Provide the [X, Y] coordinate of the cell's center where the given text is located.  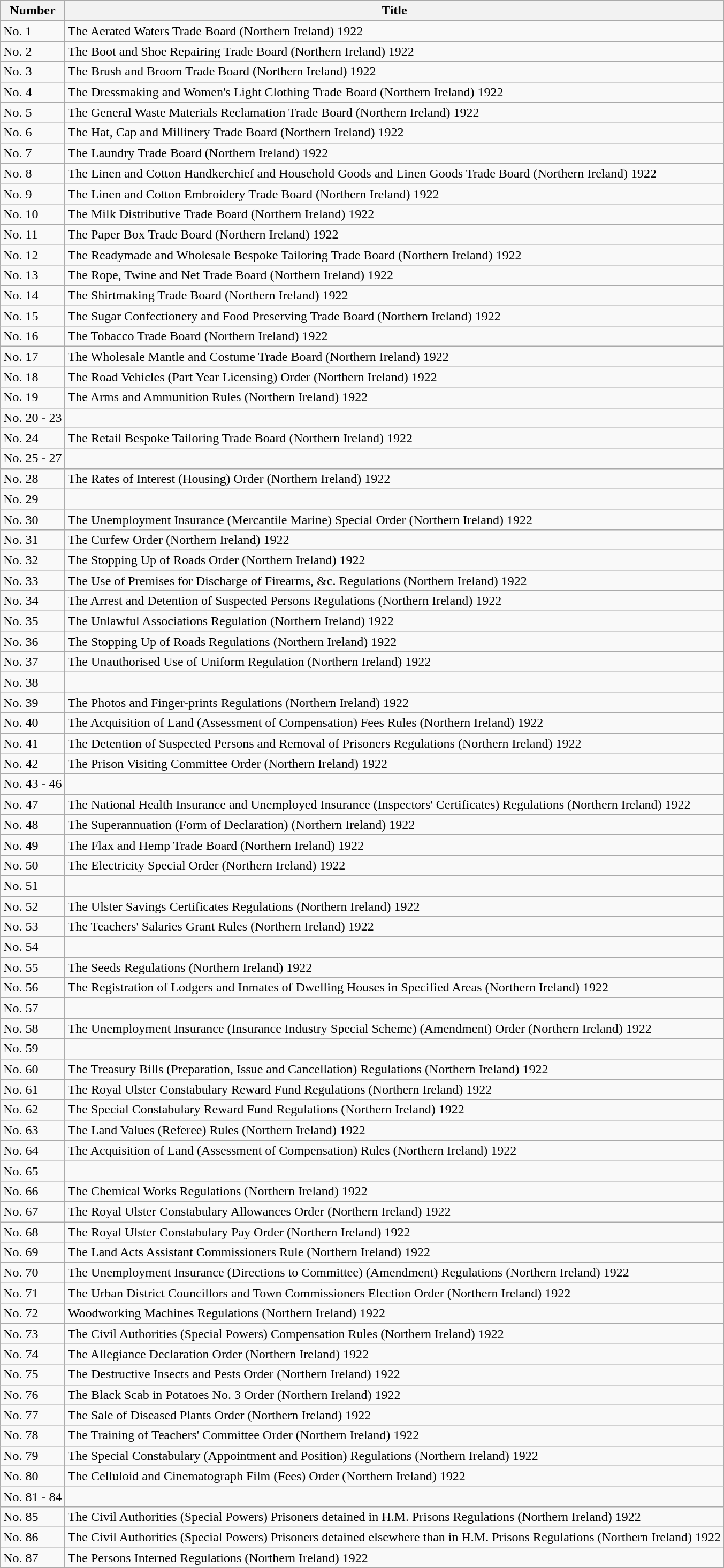
The Boot and Shoe Repairing Trade Board (Northern Ireland) 1922 [394, 51]
No. 42 [33, 764]
No. 56 [33, 988]
No. 79 [33, 1456]
The Unemployment Insurance (Insurance Industry Special Scheme) (Amendment) Order (Northern Ireland) 1922 [394, 1028]
No. 30 [33, 519]
The Acquisition of Land (Assessment of Compensation) Fees Rules (Northern Ireland) 1922 [394, 723]
The Civil Authorities (Special Powers) Prisoners detained elsewhere than in H.M. Prisons Regulations (Northern Ireland) 1922 [394, 1537]
The Sugar Confectionery and Food Preserving Trade Board (Northern Ireland) 1922 [394, 316]
No. 6 [33, 133]
No. 38 [33, 682]
The Arms and Ammunition Rules (Northern Ireland) 1922 [394, 397]
No. 75 [33, 1374]
No. 18 [33, 377]
The Curfew Order (Northern Ireland) 1922 [394, 540]
No. 29 [33, 499]
No. 67 [33, 1211]
The Urban District Councillors and Town Commissioners Election Order (Northern Ireland) 1922 [394, 1293]
The Destructive Insects and Pests Order (Northern Ireland) 1922 [394, 1374]
The Stopping Up of Roads Order (Northern Ireland) 1922 [394, 560]
The Wholesale Mantle and Costume Trade Board (Northern Ireland) 1922 [394, 357]
The Royal Ulster Constabulary Pay Order (Northern Ireland) 1922 [394, 1232]
The Linen and Cotton Handkerchief and Household Goods and Linen Goods Trade Board (Northern Ireland) 1922 [394, 173]
No. 7 [33, 153]
No. 54 [33, 947]
The Road Vehicles (Part Year Licensing) Order (Northern Ireland) 1922 [394, 377]
No. 59 [33, 1049]
No. 74 [33, 1354]
The Rates of Interest (Housing) Order (Northern Ireland) 1922 [394, 479]
The Flax and Hemp Trade Board (Northern Ireland) 1922 [394, 845]
The Unemployment Insurance (Directions to Committee) (Amendment) Regulations (Northern Ireland) 1922 [394, 1273]
No. 31 [33, 540]
No. 76 [33, 1395]
No. 39 [33, 703]
The Stopping Up of Roads Regulations (Northern Ireland) 1922 [394, 642]
The Acquisition of Land (Assessment of Compensation) Rules (Northern Ireland) 1922 [394, 1150]
No. 4 [33, 92]
No. 47 [33, 804]
No. 3 [33, 72]
The Royal Ulster Constabulary Allowances Order (Northern Ireland) 1922 [394, 1211]
No. 70 [33, 1273]
The Black Scab in Potatoes No. 3 Order (Northern Ireland) 1922 [394, 1395]
Number [33, 11]
The Aerated Waters Trade Board (Northern Ireland) 1922 [394, 31]
No. 16 [33, 336]
The Hat, Cap and Millinery Trade Board (Northern Ireland) 1922 [394, 133]
The Ulster Savings Certificates Regulations (Northern Ireland) 1922 [394, 906]
No. 66 [33, 1191]
Woodworking Machines Regulations (Northern Ireland) 1922 [394, 1313]
No. 81 - 84 [33, 1496]
No. 15 [33, 316]
The National Health Insurance and Unemployed Insurance (Inspectors' Certificates) Regulations (Northern Ireland) 1922 [394, 804]
No. 52 [33, 906]
No. 17 [33, 357]
The Chemical Works Regulations (Northern Ireland) 1922 [394, 1191]
The Prison Visiting Committee Order (Northern Ireland) 1922 [394, 764]
No. 36 [33, 642]
The Readymade and Wholesale Bespoke Tailoring Trade Board (Northern Ireland) 1922 [394, 255]
No. 13 [33, 275]
The Land Acts Assistant Commissioners Rule (Northern Ireland) 1922 [394, 1252]
No. 80 [33, 1476]
No. 57 [33, 1008]
The Linen and Cotton Embroidery Trade Board (Northern Ireland) 1922 [394, 194]
The Treasury Bills (Preparation, Issue and Cancellation) Regulations (Northern Ireland) 1922 [394, 1069]
The Brush and Broom Trade Board (Northern Ireland) 1922 [394, 72]
The Superannuation (Form of Declaration) (Northern Ireland) 1922 [394, 825]
No. 64 [33, 1150]
The Civil Authorities (Special Powers) Compensation Rules (Northern Ireland) 1922 [394, 1334]
No. 60 [33, 1069]
No. 28 [33, 479]
No. 41 [33, 743]
No. 73 [33, 1334]
No. 19 [33, 397]
No. 34 [33, 601]
No. 1 [33, 31]
No. 71 [33, 1293]
No. 2 [33, 51]
The Seeds Regulations (Northern Ireland) 1922 [394, 967]
No. 62 [33, 1110]
No. 37 [33, 662]
The Retail Bespoke Tailoring Trade Board (Northern Ireland) 1922 [394, 438]
No. 20 - 23 [33, 418]
The Special Constabulary (Appointment and Position) Regulations (Northern Ireland) 1922 [394, 1456]
The Electricity Special Order (Northern Ireland) 1922 [394, 865]
No. 63 [33, 1130]
No. 77 [33, 1415]
No. 35 [33, 621]
No. 14 [33, 296]
The Teachers' Salaries Grant Rules (Northern Ireland) 1922 [394, 927]
The Registration of Lodgers and Inmates of Dwelling Houses in Specified Areas (Northern Ireland) 1922 [394, 988]
The Arrest and Detention of Suspected Persons Regulations (Northern Ireland) 1922 [394, 601]
The General Waste Materials Reclamation Trade Board (Northern Ireland) 1922 [394, 112]
The Allegiance Declaration Order (Northern Ireland) 1922 [394, 1354]
No. 69 [33, 1252]
No. 48 [33, 825]
No. 85 [33, 1517]
The Land Values (Referee) Rules (Northern Ireland) 1922 [394, 1130]
The Photos and Finger-prints Regulations (Northern Ireland) 1922 [394, 703]
No. 24 [33, 438]
No. 32 [33, 560]
The Special Constabulary Reward Fund Regulations (Northern Ireland) 1922 [394, 1110]
No. 50 [33, 865]
No. 10 [33, 214]
The Unlawful Associations Regulation (Northern Ireland) 1922 [394, 621]
The Unauthorised Use of Uniform Regulation (Northern Ireland) 1922 [394, 662]
The Paper Box Trade Board (Northern Ireland) 1922 [394, 234]
No. 11 [33, 234]
No. 78 [33, 1435]
The Persons Interned Regulations (Northern Ireland) 1922 [394, 1558]
The Use of Premises for Discharge of Firearms, &c. Regulations (Northern Ireland) 1922 [394, 580]
No. 8 [33, 173]
No. 9 [33, 194]
The Laundry Trade Board (Northern Ireland) 1922 [394, 153]
The Tobacco Trade Board (Northern Ireland) 1922 [394, 336]
The Rope, Twine and Net Trade Board (Northern Ireland) 1922 [394, 275]
No. 25 - 27 [33, 458]
No. 49 [33, 845]
No. 68 [33, 1232]
No. 12 [33, 255]
No. 87 [33, 1558]
Title [394, 11]
No. 33 [33, 580]
No. 43 - 46 [33, 784]
The Training of Teachers' Committee Order (Northern Ireland) 1922 [394, 1435]
No. 55 [33, 967]
No. 65 [33, 1171]
No. 72 [33, 1313]
The Unemployment Insurance (Mercantile Marine) Special Order (Northern Ireland) 1922 [394, 519]
No. 86 [33, 1537]
No. 53 [33, 927]
The Shirtmaking Trade Board (Northern Ireland) 1922 [394, 296]
The Dressmaking and Women's Light Clothing Trade Board (Northern Ireland) 1922 [394, 92]
The Royal Ulster Constabulary Reward Fund Regulations (Northern Ireland) 1922 [394, 1089]
No. 5 [33, 112]
The Milk Distributive Trade Board (Northern Ireland) 1922 [394, 214]
The Civil Authorities (Special Powers) Prisoners detained in H.M. Prisons Regulations (Northern Ireland) 1922 [394, 1517]
The Sale of Diseased Plants Order (Northern Ireland) 1922 [394, 1415]
The Detention of Suspected Persons and Removal of Prisoners Regulations (Northern Ireland) 1922 [394, 743]
The Celluloid and Cinematograph Film (Fees) Order (Northern Ireland) 1922 [394, 1476]
No. 40 [33, 723]
No. 51 [33, 886]
No. 58 [33, 1028]
No. 61 [33, 1089]
